Scan for the cell matching the given text and deliver its [X, Y] coordinate at center. 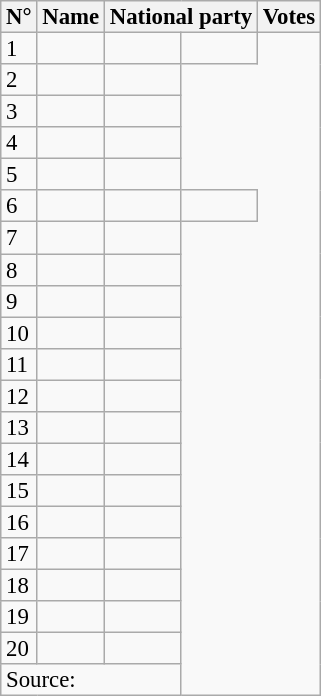
12 [19, 396]
8 [19, 270]
19 [19, 617]
4 [19, 143]
3 [19, 112]
7 [19, 238]
15 [19, 491]
N° [19, 17]
11 [19, 364]
10 [19, 333]
National party [180, 17]
9 [19, 301]
Votes [288, 17]
2 [19, 80]
20 [19, 649]
Source: [91, 680]
1 [19, 49]
5 [19, 175]
18 [19, 586]
Name [71, 17]
13 [19, 428]
14 [19, 459]
17 [19, 554]
6 [19, 206]
16 [19, 522]
